Output the [x, y] coordinate of the center of the cell containing the given text.  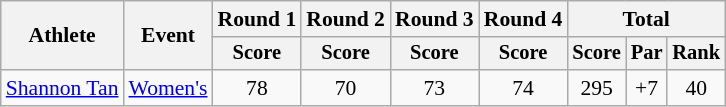
Par [647, 54]
Event [168, 36]
78 [258, 88]
73 [434, 88]
295 [596, 88]
Rank [696, 54]
+7 [647, 88]
74 [524, 88]
Round 3 [434, 19]
Shannon Tan [62, 88]
70 [346, 88]
Round 2 [346, 19]
Athlete [62, 36]
40 [696, 88]
Women's [168, 88]
Round 1 [258, 19]
Total [646, 19]
Round 4 [524, 19]
